From the cell containing the given text, extract its center point as [x, y] coordinate. 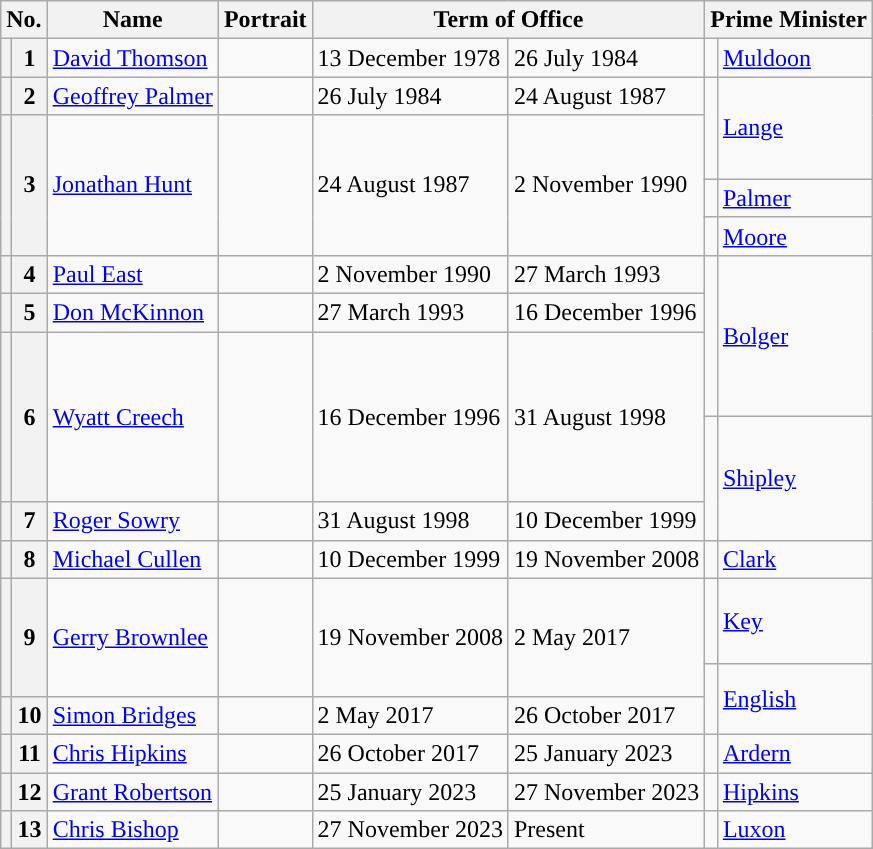
Geoffrey Palmer [132, 96]
Chris Hipkins [132, 753]
No. [24, 20]
Grant Robertson [132, 791]
10 [30, 715]
Muldoon [794, 58]
Bolger [794, 336]
Term of Office [508, 20]
Clark [794, 559]
Palmer [794, 198]
12 [30, 791]
7 [30, 521]
Moore [794, 236]
Don McKinnon [132, 312]
13 December 1978 [410, 58]
3 [30, 185]
5 [30, 312]
4 [30, 274]
Prime Minister [789, 20]
Chris Bishop [132, 830]
Simon Bridges [132, 715]
11 [30, 753]
Shipley [794, 478]
Ardern [794, 753]
Hipkins [794, 791]
Roger Sowry [132, 521]
Jonathan Hunt [132, 185]
Luxon [794, 830]
8 [30, 559]
6 [30, 418]
Portrait [265, 20]
Present [606, 830]
Lange [794, 128]
2 [30, 96]
Name [132, 20]
English [794, 700]
Gerry Brownlee [132, 637]
13 [30, 830]
David Thomson [132, 58]
1 [30, 58]
Michael Cullen [132, 559]
Paul East [132, 274]
Wyatt Creech [132, 418]
9 [30, 637]
Key [794, 620]
